From the cell containing the given text, extract its center point as (X, Y) coordinate. 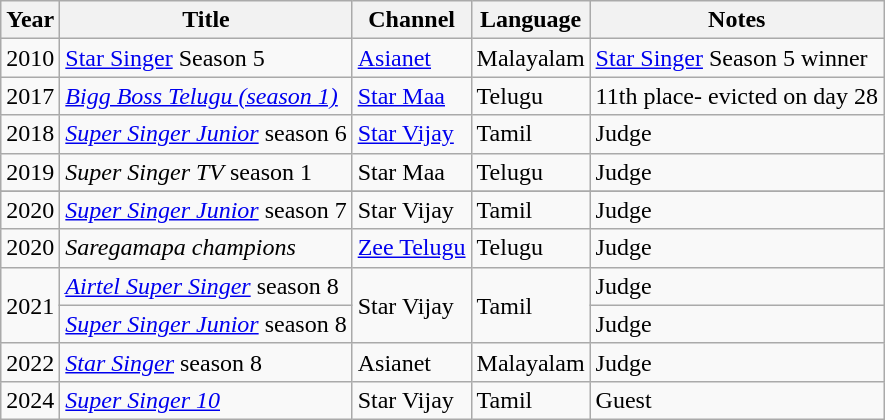
Super Singer Junior season 7 (206, 210)
2018 (30, 134)
2024 (30, 400)
Super Singer Junior season 6 (206, 134)
Guest (736, 400)
Star Singer season 8 (206, 362)
2010 (30, 58)
2022 (30, 362)
Title (206, 20)
11th place- evicted on day 28 (736, 96)
Airtel Super Singer season 8 (206, 286)
2017 (30, 96)
2021 (30, 305)
Super Singer TV season 1 (206, 172)
Saregamapa champions (206, 248)
Star Singer Season 5 winner (736, 58)
Year (30, 20)
Super Singer Junior season 8 (206, 324)
Bigg Boss Telugu (season 1) (206, 96)
Zee Telugu (412, 248)
Notes (736, 20)
Star Singer Season 5 (206, 58)
Language (530, 20)
Super Singer 10 (206, 400)
2019 (30, 172)
Channel (412, 20)
